Detect which cell encompasses the target text, then output its (x, y) center coordinate. 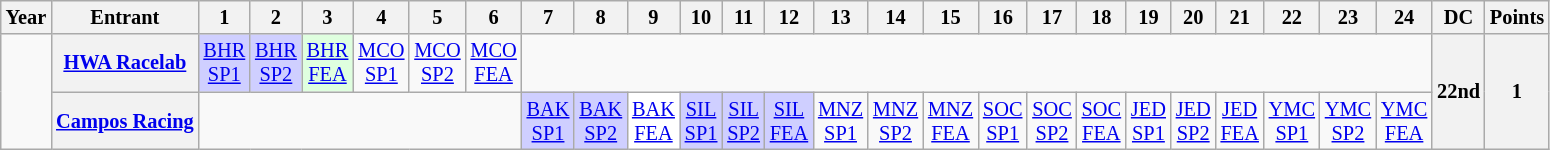
SOCSP1 (1002, 121)
10 (702, 17)
DC (1458, 17)
MCOSP2 (437, 63)
17 (1052, 17)
2 (276, 17)
3 (328, 17)
SOCFEA (1102, 121)
18 (1102, 17)
SILSP1 (702, 121)
Entrant (124, 17)
19 (1148, 17)
MNZSP2 (896, 121)
7 (548, 17)
BAKSP1 (548, 121)
24 (1404, 17)
14 (896, 17)
13 (840, 17)
16 (1002, 17)
MNZSP1 (840, 121)
SILFEA (789, 121)
JEDSP2 (1194, 121)
11 (744, 17)
22nd (1458, 92)
YMCSP2 (1348, 121)
JEDSP1 (1148, 121)
9 (654, 17)
6 (494, 17)
BHRSP1 (224, 63)
Points (1517, 17)
YMCSP1 (1292, 121)
BAKFEA (654, 121)
MNZFEA (950, 121)
YMCFEA (1404, 121)
HWA Racelab (124, 63)
20 (1194, 17)
15 (950, 17)
BAKSP2 (600, 121)
BHRSP2 (276, 63)
22 (1292, 17)
Campos Racing (124, 121)
8 (600, 17)
JEDFEA (1240, 121)
12 (789, 17)
4 (381, 17)
23 (1348, 17)
SOCSP2 (1052, 121)
21 (1240, 17)
MCOSP1 (381, 63)
SILSP2 (744, 121)
BHRFEA (328, 63)
MCOFEA (494, 63)
5 (437, 17)
Year (26, 17)
